Extract the (X, Y) coordinate from the center of the cell holding the provided text.  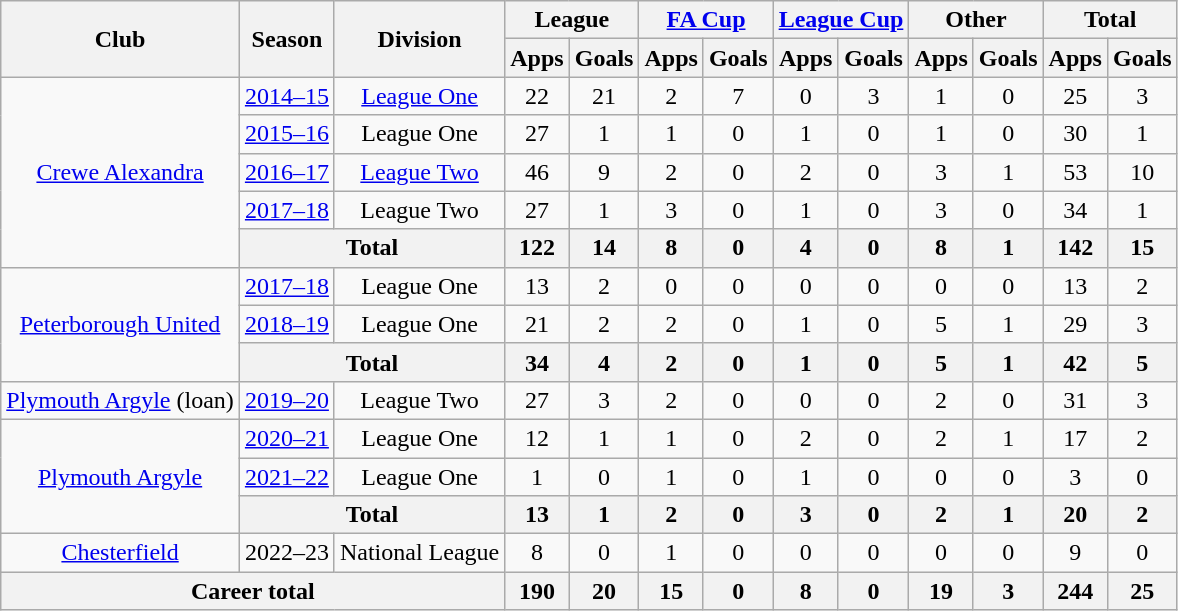
Career total (253, 591)
2014–15 (286, 96)
17 (1075, 438)
10 (1142, 172)
31 (1075, 400)
Plymouth Argyle (120, 476)
7 (738, 96)
22 (537, 96)
2018–19 (286, 324)
Season (286, 39)
Peterborough United (120, 324)
FA Cup (706, 20)
Division (419, 39)
National League (419, 553)
14 (604, 248)
2016–17 (286, 172)
30 (1075, 134)
190 (537, 591)
Club (120, 39)
2015–16 (286, 134)
Crewe Alexandra (120, 172)
Chesterfield (120, 553)
46 (537, 172)
League (572, 20)
2020–21 (286, 438)
2021–22 (286, 477)
244 (1075, 591)
142 (1075, 248)
League Cup (841, 20)
12 (537, 438)
29 (1075, 324)
42 (1075, 362)
53 (1075, 172)
2019–20 (286, 400)
19 (941, 591)
Plymouth Argyle (loan) (120, 400)
2022–23 (286, 553)
122 (537, 248)
Other (976, 20)
